Output the (x, y) coordinate of the center of the cell containing the given text.  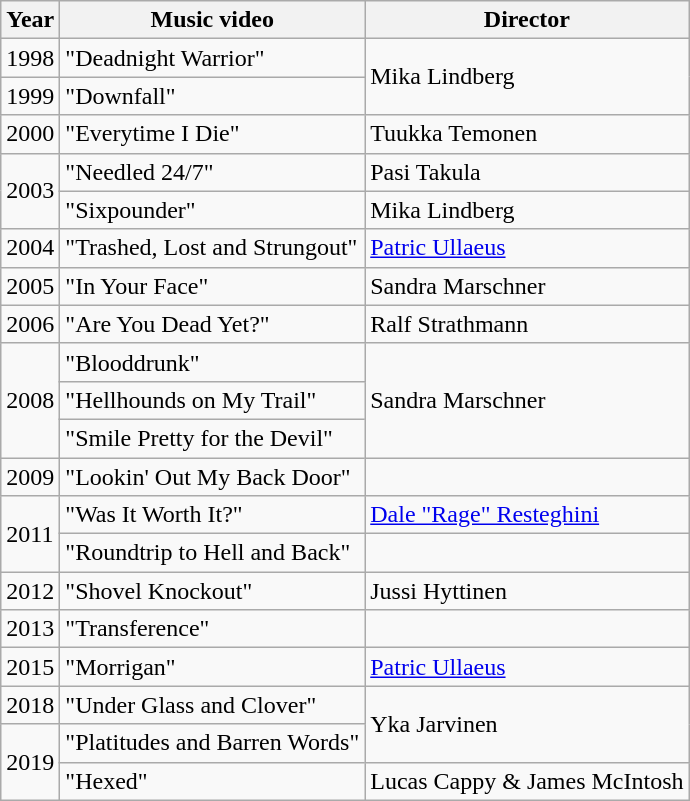
"Roundtrip to Hell and Back" (212, 553)
"Needled 24/7" (212, 172)
2004 (30, 248)
2015 (30, 667)
2011 (30, 534)
"Shovel Knockout" (212, 591)
"In Your Face" (212, 286)
1999 (30, 96)
Music video (212, 20)
"Are You Dead Yet?" (212, 324)
2018 (30, 705)
"Hexed" (212, 781)
2003 (30, 191)
1998 (30, 58)
Pasi Takula (527, 172)
2008 (30, 400)
Tuukka Temonen (527, 134)
2005 (30, 286)
"Smile Pretty for the Devil" (212, 438)
2009 (30, 477)
2000 (30, 134)
Director (527, 20)
2006 (30, 324)
Lucas Cappy & James McIntosh (527, 781)
"Platitudes and Barren Words" (212, 743)
Year (30, 20)
"Under Glass and Clover" (212, 705)
Ralf Strathmann (527, 324)
"Was It Worth It?" (212, 515)
2019 (30, 762)
"Blooddrunk" (212, 362)
2013 (30, 629)
"Sixpounder" (212, 210)
"Everytime I Die" (212, 134)
Yka Jarvinen (527, 724)
"Lookin' Out My Back Door" (212, 477)
"Deadnight Warrior" (212, 58)
"Transference" (212, 629)
Jussi Hyttinen (527, 591)
2012 (30, 591)
"Trashed, Lost and Strungout" (212, 248)
Dale "Rage" Resteghini (527, 515)
"Morrigan" (212, 667)
"Hellhounds on My Trail" (212, 400)
"Downfall" (212, 96)
